Pinpoint the cell where the given text exists, returning its [X, Y] midpoint coordinate. 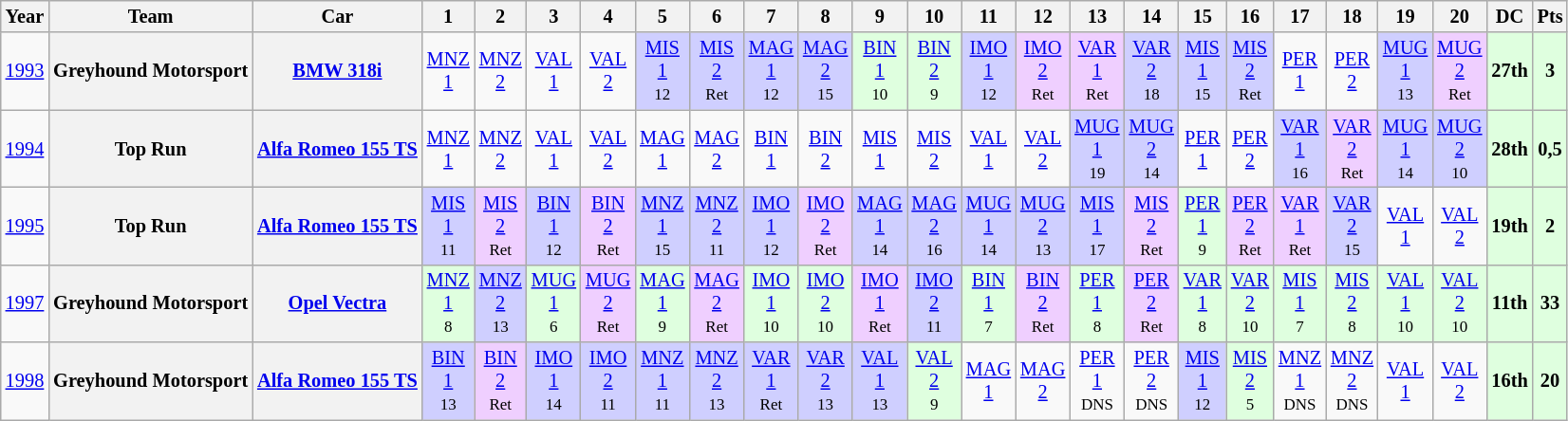
MNZ18 [448, 303]
VAL29 [934, 381]
MIS2 [934, 149]
VAL113 [879, 381]
Pts [1551, 16]
VAR116 [1300, 149]
MUG213 [1042, 226]
MAG112 [771, 71]
7 [771, 16]
VAL110 [1405, 303]
BIN17 [989, 303]
1997 [25, 303]
MUG210 [1460, 149]
1998 [25, 381]
MIS1 [879, 149]
33 [1551, 303]
Year [25, 16]
MUG16 [554, 303]
VAR2Ret [1352, 149]
8 [826, 16]
5 [663, 16]
17 [1300, 16]
BIN113 [448, 381]
4 [607, 16]
BIN29 [934, 71]
PER2DNS [1152, 381]
IMO1Ret [879, 303]
VAR18 [1203, 303]
MAG2Ret [716, 303]
BIN110 [879, 71]
PER19 [1203, 226]
VAR215 [1352, 226]
PER1DNS [1097, 381]
1993 [25, 71]
11 [989, 16]
19 [1405, 16]
1995 [25, 226]
19th [1509, 226]
MNZ115 [663, 226]
6 [716, 16]
BIN112 [554, 226]
MNZ211 [716, 226]
12 [1042, 16]
MIS25 [1250, 381]
Car [338, 16]
MUG113 [1405, 71]
DC [1509, 16]
VAR210 [1250, 303]
1 [448, 16]
MIS117 [1097, 226]
MUG119 [1097, 149]
IMO210 [826, 303]
MIS115 [1203, 71]
MIS17 [1300, 303]
BIN1 [771, 149]
16 [1250, 16]
MNZ111 [663, 381]
14 [1152, 16]
MAG19 [663, 303]
11th [1509, 303]
MIS28 [1352, 303]
BIN2 [826, 149]
27th [1509, 71]
10 [934, 16]
MIS111 [448, 226]
0,5 [1551, 149]
18 [1352, 16]
15 [1203, 16]
IMO114 [554, 381]
MNZ2DNS [1352, 381]
13 [1097, 16]
PER18 [1097, 303]
16th [1509, 381]
MAG114 [879, 226]
VAR213 [826, 381]
VAL210 [1460, 303]
9 [879, 16]
MAG216 [934, 226]
VAR218 [1152, 71]
1994 [25, 149]
MUG214 [1152, 149]
28th [1509, 149]
MNZ1DNS [1300, 381]
Team [150, 16]
MAG215 [826, 71]
BMW 318i [338, 71]
Opel Vectra [338, 303]
IMO110 [771, 303]
